Provide the [X, Y] coordinate of the cell's center where the given text is located.  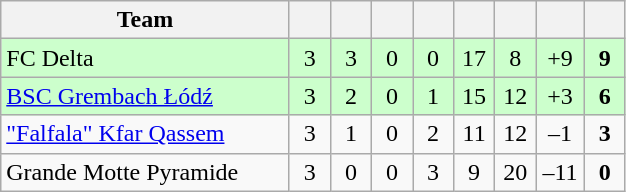
20 [516, 172]
BSC Grembach Łódź [146, 96]
–11 [560, 172]
+3 [560, 96]
Team [146, 20]
FC Delta [146, 58]
11 [474, 134]
17 [474, 58]
+9 [560, 58]
8 [516, 58]
6 [604, 96]
Grande Motte Pyramide [146, 172]
–1 [560, 134]
15 [474, 96]
"Falfala" Kfar Qassem [146, 134]
